Identify which cell holds the provided text, then report its [X, Y] central coordinate. 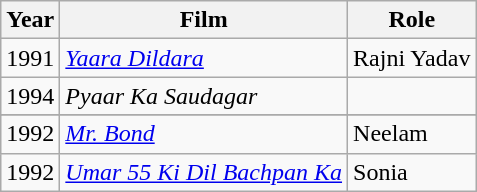
Role [412, 20]
Umar 55 Ki Dil Bachpan Ka [204, 172]
Mr. Bond [204, 134]
Year [30, 20]
Neelam [412, 134]
Pyaar Ka Saudagar [204, 96]
1994 [30, 96]
Rajni Yadav [412, 58]
Film [204, 20]
Sonia [412, 172]
1991 [30, 58]
Yaara Dildara [204, 58]
